Return the [x, y] coordinate for the center point of the cell that contains the specified text.  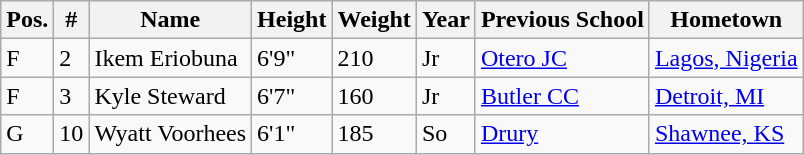
Otero JC [562, 58]
3 [72, 96]
Wyatt Voorhees [170, 134]
185 [374, 134]
Weight [374, 20]
Ikem Eriobuna [170, 58]
# [72, 20]
6'9" [292, 58]
2 [72, 58]
Name [170, 20]
Detroit, MI [726, 96]
Pos. [28, 20]
Shawnee, KS [726, 134]
Previous School [562, 20]
Lagos, Nigeria [726, 58]
Butler CC [562, 96]
160 [374, 96]
Year [446, 20]
210 [374, 58]
6'7" [292, 96]
So [446, 134]
Height [292, 20]
Kyle Steward [170, 96]
10 [72, 134]
6'1" [292, 134]
Hometown [726, 20]
Drury [562, 134]
G [28, 134]
